From the cell containing the given text, extract its center point as (x, y) coordinate. 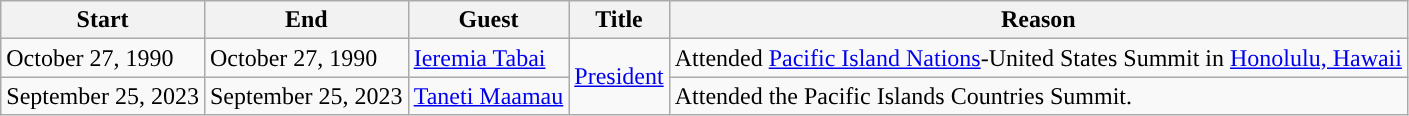
Guest (488, 20)
President (619, 77)
Attended Pacific Island Nations-United States Summit in Honolulu, Hawaii (1038, 58)
Taneti Maamau (488, 96)
Start (103, 20)
Title (619, 20)
Ieremia Tabai (488, 58)
End (306, 20)
Reason (1038, 20)
Attended the Pacific Islands Countries Summit. (1038, 96)
